Pinpoint the cell where the given text exists, returning its (X, Y) midpoint coordinate. 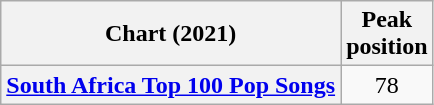
Peakposition (387, 34)
Chart (2021) (171, 34)
78 (387, 85)
South Africa Top 100 Pop Songs (171, 85)
